Extract the [x, y] coordinate from the center of the cell holding the provided text.  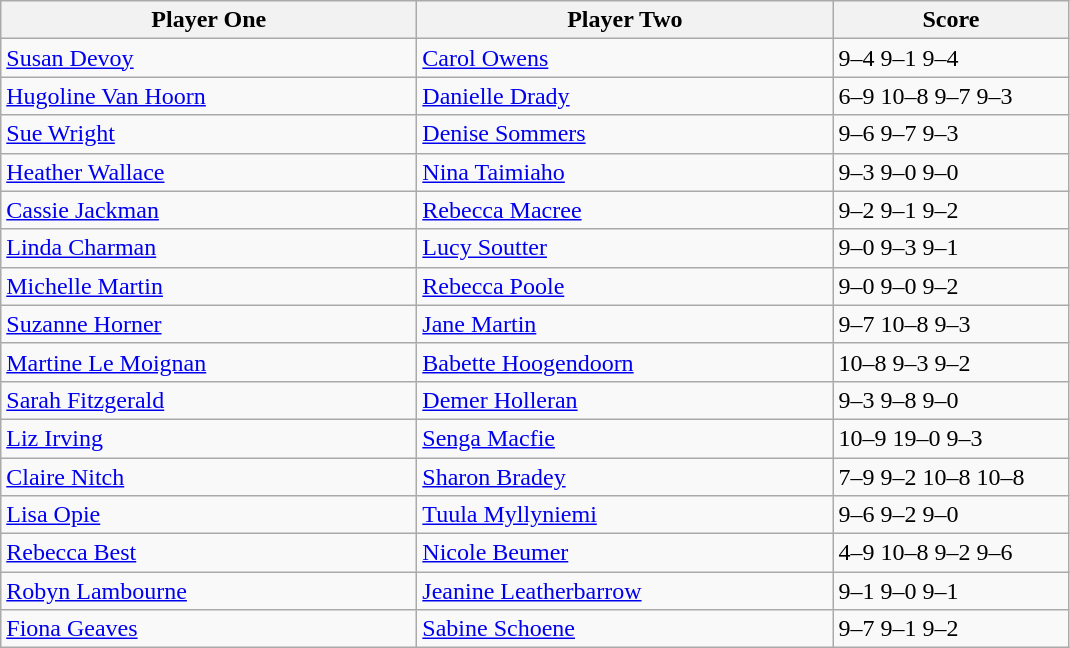
Rebecca Best [209, 553]
9–1 9–0 9–1 [951, 591]
Susan Devoy [209, 58]
9–7 9–1 9–2 [951, 629]
Robyn Lambourne [209, 591]
9–6 9–2 9–0 [951, 515]
Linda Charman [209, 248]
Michelle Martin [209, 286]
Denise Sommers [625, 134]
9–2 9–1 9–2 [951, 210]
Player Two [625, 20]
4–9 10–8 9–2 9–6 [951, 553]
Hugoline Van Hoorn [209, 96]
Danielle Drady [625, 96]
Sabine Schoene [625, 629]
Rebecca Poole [625, 286]
Cassie Jackman [209, 210]
9–3 9–0 9–0 [951, 172]
Tuula Myllyniemi [625, 515]
6–9 10–8 9–7 9–3 [951, 96]
10–8 9–3 9–2 [951, 362]
Liz Irving [209, 438]
9–0 9–3 9–1 [951, 248]
Heather Wallace [209, 172]
Senga Macfie [625, 438]
Suzanne Horner [209, 324]
Sarah Fitzgerald [209, 400]
Martine Le Moignan [209, 362]
Babette Hoogendoorn [625, 362]
10–9 19–0 9–3 [951, 438]
9–6 9–7 9–3 [951, 134]
9–0 9–0 9–2 [951, 286]
Sue Wright [209, 134]
Rebecca Macree [625, 210]
Jane Martin [625, 324]
9–7 10–8 9–3 [951, 324]
Nina Taimiaho [625, 172]
Jeanine Leatherbarrow [625, 591]
Fiona Geaves [209, 629]
Demer Holleran [625, 400]
Carol Owens [625, 58]
9–4 9–1 9–4 [951, 58]
Lisa Opie [209, 515]
Player One [209, 20]
Score [951, 20]
Lucy Soutter [625, 248]
Nicole Beumer [625, 553]
7–9 9–2 10–8 10–8 [951, 477]
Sharon Bradey [625, 477]
9–3 9–8 9–0 [951, 400]
Claire Nitch [209, 477]
